Return (x, y) of the center of cell containing provided text 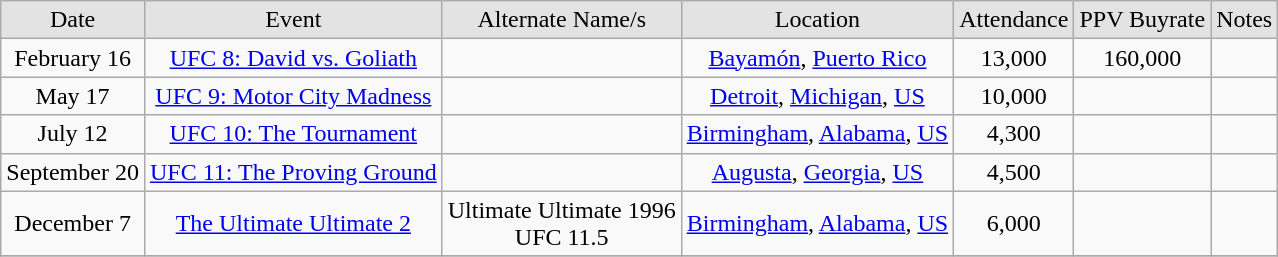
September 20 (73, 172)
Alternate Name/s (562, 20)
December 7 (73, 224)
Location (817, 20)
February 16 (73, 58)
UFC 8: David vs. Goliath (293, 58)
Ultimate Ultimate 1996 UFC 11.5 (562, 224)
UFC 10: The Tournament (293, 134)
4,500 (1014, 172)
6,000 (1014, 224)
160,000 (1142, 58)
Augusta, Georgia, US (817, 172)
Detroit, Michigan, US (817, 96)
13,000 (1014, 58)
Event (293, 20)
Attendance (1014, 20)
Notes (1244, 20)
PPV Buyrate (1142, 20)
10,000 (1014, 96)
July 12 (73, 134)
4,300 (1014, 134)
Bayamón, Puerto Rico (817, 58)
UFC 11: The Proving Ground (293, 172)
Date (73, 20)
The Ultimate Ultimate 2 (293, 224)
May 17 (73, 96)
UFC 9: Motor City Madness (293, 96)
